From the cell containing the given text, extract its center point as (x, y) coordinate. 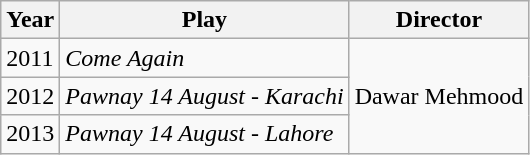
2011 (30, 58)
Year (30, 20)
Come Again (204, 58)
Pawnay 14 August - Karachi (204, 96)
Play (204, 20)
Pawnay 14 August - Lahore (204, 134)
Dawar Mehmood (439, 96)
2012 (30, 96)
2013 (30, 134)
Director (439, 20)
